Return the (X, Y) coordinate for the center point of the cell that contains the specified text.  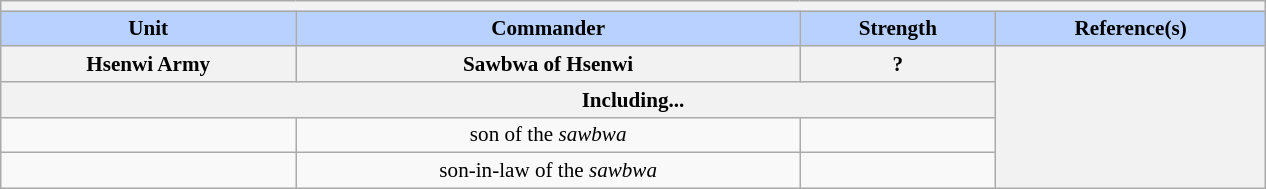
Commander (548, 28)
Hsenwi Army (148, 64)
Strength (898, 28)
Including... (633, 100)
Sawbwa of Hsenwi (548, 64)
son-in-law of the sawbwa (548, 170)
Reference(s) (1130, 28)
son of the sawbwa (548, 134)
Unit (148, 28)
? (898, 64)
